Provide the (X, Y) coordinate of the cell's center where the given text is located.  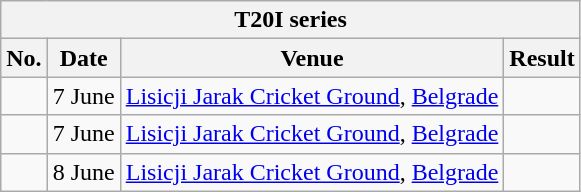
Venue (312, 58)
Date (84, 58)
8 June (84, 172)
Result (542, 58)
No. (24, 58)
T20I series (290, 20)
